Detect which cell encompasses the target text, then output its [X, Y] center coordinate. 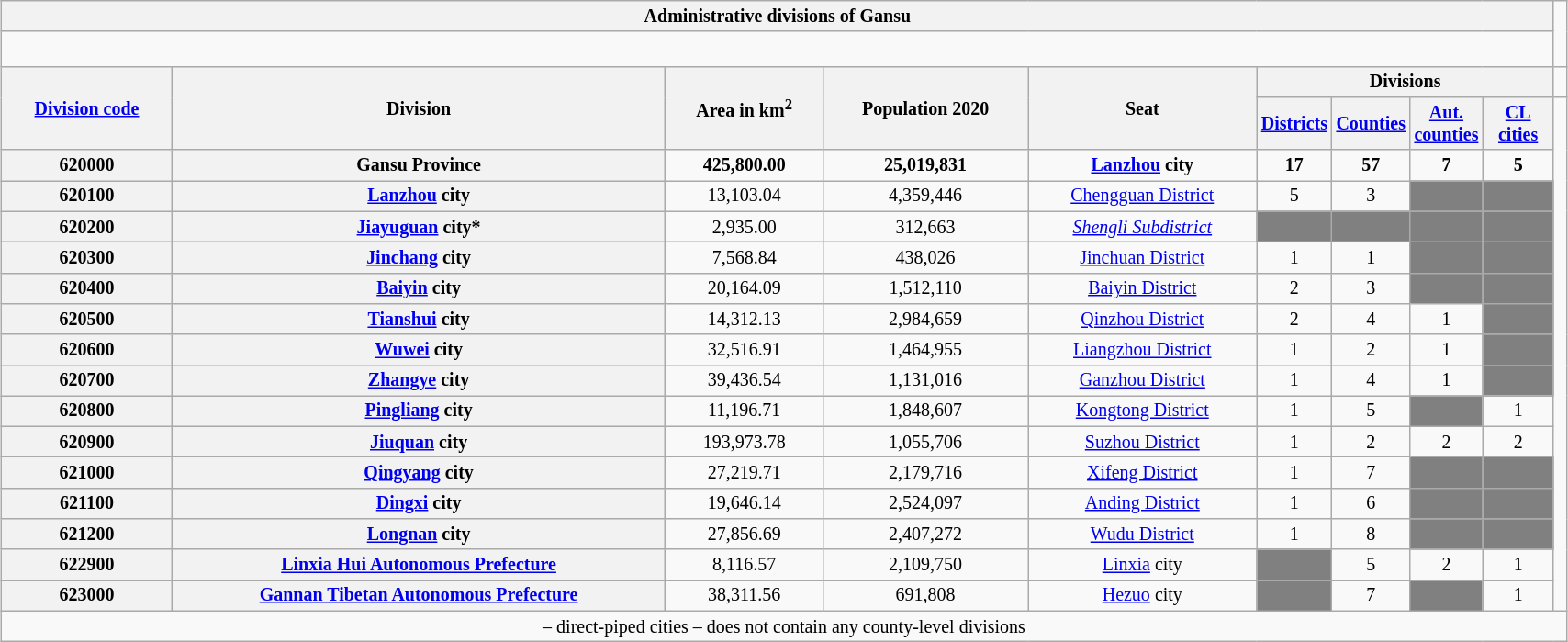
1,131,016 [925, 380]
691,808 [925, 595]
2,984,659 [925, 320]
Division code [87, 108]
38,311.56 [745, 595]
13,103.04 [745, 197]
Chengguan District [1143, 197]
57 [1372, 165]
Seat [1143, 108]
Aut. counties [1447, 123]
Xifeng District [1143, 472]
Wudu District [1143, 535]
32,516.91 [745, 349]
Wuwei city [419, 349]
Baiyin District [1143, 288]
7,568.84 [745, 257]
620200 [87, 226]
1,055,706 [925, 443]
621200 [87, 535]
Qinzhou District [1143, 320]
Tianshui city [419, 320]
193,973.78 [745, 443]
Area in km2 [745, 108]
8,116.57 [745, 566]
6 [1372, 503]
620700 [87, 380]
4,359,446 [925, 197]
Jinchang city [419, 257]
1,512,110 [925, 288]
Linxia city [1143, 566]
620100 [87, 197]
8 [1372, 535]
Pingliang city [419, 411]
Qingyang city [419, 472]
27,856.69 [745, 535]
Population 2020 [925, 108]
Ganzhou District [1143, 380]
Districts [1294, 123]
39,436.54 [745, 380]
Dingxi city [419, 503]
Jiuquan city [419, 443]
621100 [87, 503]
Longnan city [419, 535]
Anding District [1143, 503]
620400 [87, 288]
Gannan Tibetan Autonomous Prefecture [419, 595]
438,026 [925, 257]
Shengli Subdistrict [1143, 226]
621000 [87, 472]
Linxia Hui Autonomous Prefecture [419, 566]
2,109,750 [925, 566]
Jinchuan District [1143, 257]
CL cities [1518, 123]
Kongtong District [1143, 411]
623000 [87, 595]
– direct-piped cities – does not contain any county-level divisions [784, 626]
Gansu Province [419, 165]
Divisions [1405, 83]
620000 [87, 165]
1,464,955 [925, 349]
Liangzhou District [1143, 349]
27,219.71 [745, 472]
620900 [87, 443]
Suzhou District [1143, 443]
Division [419, 108]
2,407,272 [925, 535]
17 [1294, 165]
1,848,607 [925, 411]
620800 [87, 411]
2,935.00 [745, 226]
Baiyin city [419, 288]
2,179,716 [925, 472]
Jiayuguan city* [419, 226]
20,164.09 [745, 288]
19,646.14 [745, 503]
620300 [87, 257]
11,196.71 [745, 411]
312,663 [925, 226]
620500 [87, 320]
25,019,831 [925, 165]
14,312.13 [745, 320]
Hezuo city [1143, 595]
620600 [87, 349]
622900 [87, 566]
Counties [1372, 123]
425,800.00 [745, 165]
Administrative divisions of Gansu [778, 17]
Zhangye city [419, 380]
2,524,097 [925, 503]
